Output the (X, Y) coordinate of the center of the cell containing the given text.  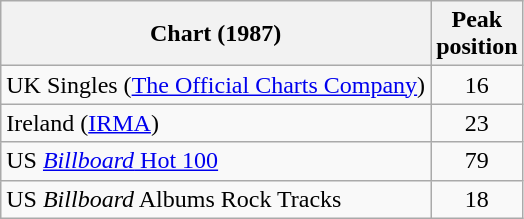
16 (477, 85)
Ireland (IRMA) (216, 123)
18 (477, 199)
US Billboard Albums Rock Tracks (216, 199)
US Billboard Hot 100 (216, 161)
UK Singles (The Official Charts Company) (216, 85)
79 (477, 161)
Chart (1987) (216, 34)
Peakposition (477, 34)
23 (477, 123)
